Find where the given text appears and provide that cell's center as [X, Y] coordinate. 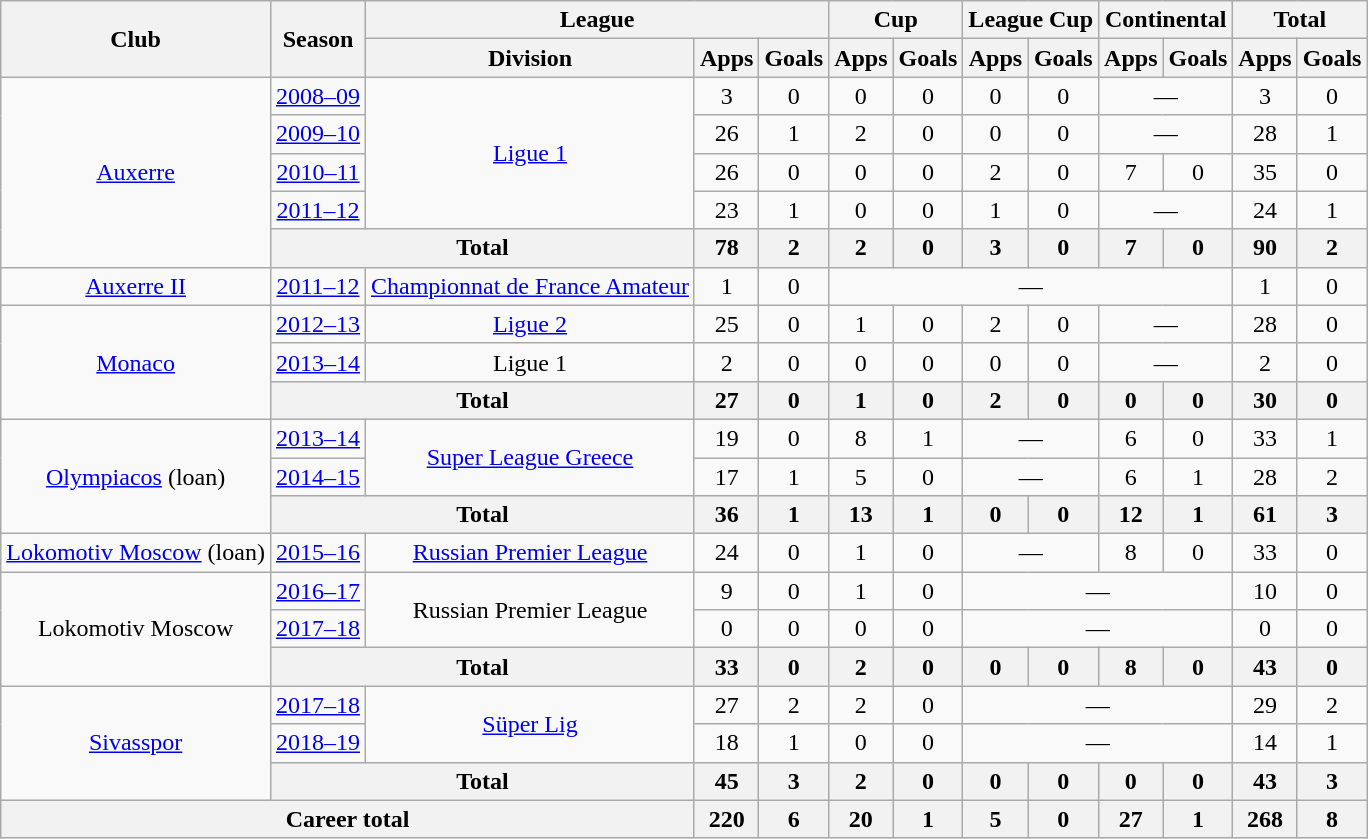
10 [1265, 591]
League Cup [1031, 20]
9 [726, 591]
25 [726, 324]
2018–19 [318, 743]
14 [1265, 743]
Cup [896, 20]
35 [1265, 172]
Continental [1166, 20]
Club [136, 39]
90 [1265, 248]
78 [726, 248]
Season [318, 39]
Lokomotiv Moscow (loan) [136, 553]
Ligue 2 [530, 324]
Sivasspor [136, 743]
Super League Greece [530, 457]
23 [726, 210]
Monaco [136, 362]
13 [861, 515]
Division [530, 58]
220 [726, 819]
Süper Lig [530, 724]
Auxerre [136, 172]
29 [1265, 705]
19 [726, 438]
2008–09 [318, 96]
45 [726, 781]
2014–15 [318, 477]
Career total [348, 819]
2009–10 [318, 134]
2010–11 [318, 172]
30 [1265, 400]
Olympiacos (loan) [136, 476]
Auxerre II [136, 286]
17 [726, 477]
2012–13 [318, 324]
2016–17 [318, 591]
268 [1265, 819]
61 [1265, 515]
Championnat de France Amateur [530, 286]
20 [861, 819]
2015–16 [318, 553]
12 [1131, 515]
Lokomotiv Moscow [136, 629]
League [598, 20]
18 [726, 743]
36 [726, 515]
